Output the [X, Y] coordinate of the center of the cell containing the given text.  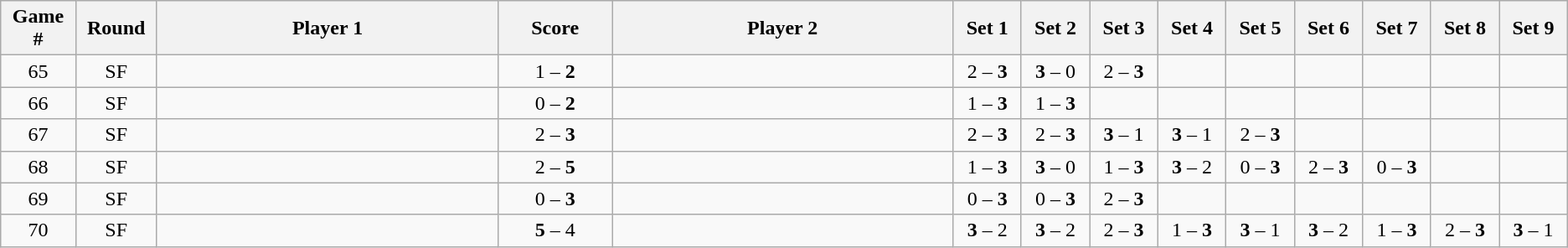
Player 2 [782, 28]
Set 2 [1055, 28]
0 – 2 [555, 103]
67 [39, 135]
1 – 2 [555, 71]
Player 1 [327, 28]
68 [39, 167]
70 [39, 230]
Set 1 [987, 28]
Set 7 [1397, 28]
69 [39, 199]
Set 5 [1260, 28]
Game # [39, 28]
66 [39, 103]
Set 9 [1534, 28]
Round [116, 28]
Set 4 [1191, 28]
Set 6 [1328, 28]
5 – 4 [555, 230]
Score [555, 28]
65 [39, 71]
2 – 5 [555, 167]
Set 3 [1124, 28]
Set 8 [1464, 28]
